Provide the (x, y) coordinate of the cell's center where the given text is located.  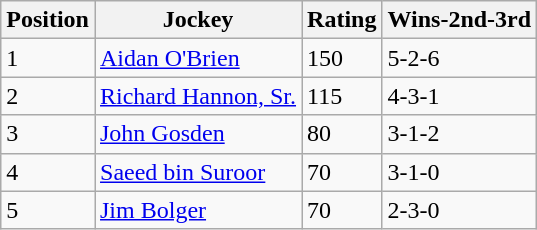
Position (48, 20)
Jim Bolger (198, 210)
Rating (342, 20)
4 (48, 172)
Wins-2nd-3rd (460, 20)
115 (342, 96)
3 (48, 134)
1 (48, 58)
4-3-1 (460, 96)
Richard Hannon, Sr. (198, 96)
5 (48, 210)
5-2-6 (460, 58)
3-1-0 (460, 172)
2-3-0 (460, 210)
Saeed bin Suroor (198, 172)
Aidan O'Brien (198, 58)
80 (342, 134)
2 (48, 96)
3-1-2 (460, 134)
John Gosden (198, 134)
Jockey (198, 20)
150 (342, 58)
